Determine the (x, y) coordinate at the center of the cell enclosing the given text.  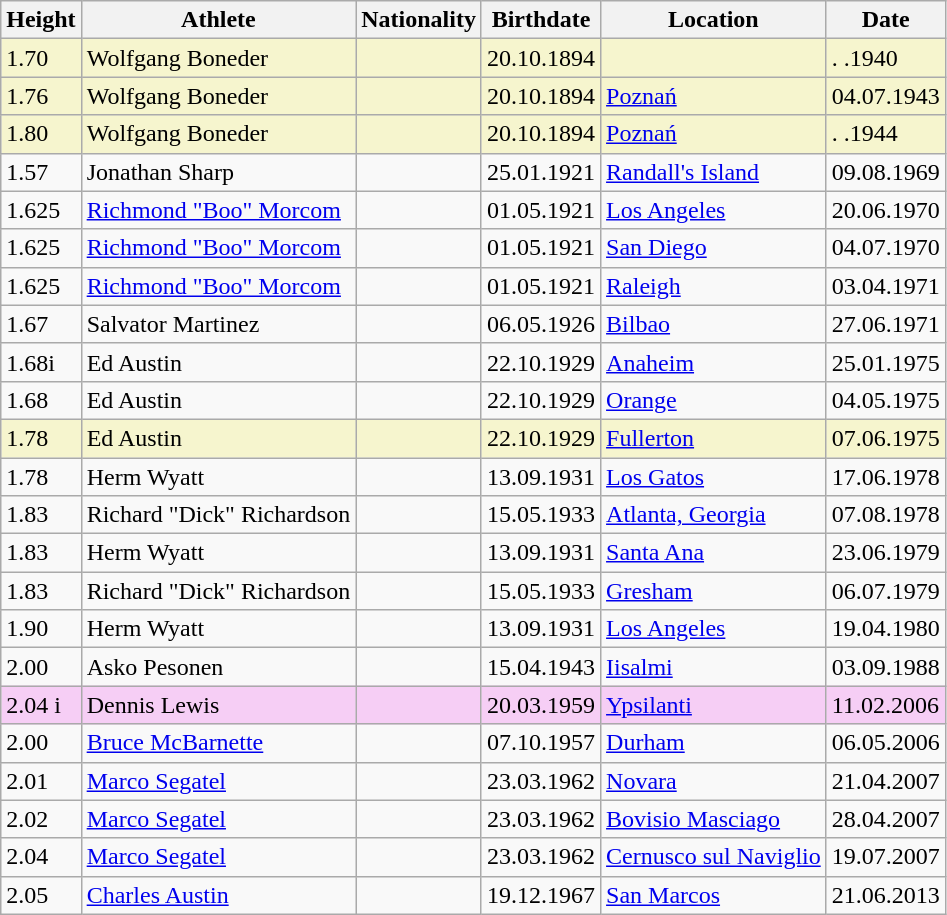
25.01.1921 (540, 172)
04.07.1970 (886, 248)
Atlanta, Georgia (714, 515)
Salvator Martinez (218, 324)
San Diego (714, 248)
1.67 (41, 324)
27.06.1971 (886, 324)
Randall's Island (714, 172)
03.09.1988 (886, 667)
1.76 (41, 96)
06.07.1979 (886, 591)
2.02 (41, 819)
1.68i (41, 362)
20.06.1970 (886, 210)
Anaheim (714, 362)
15.04.1943 (540, 667)
19.07.2007 (886, 857)
20.03.1959 (540, 705)
21.06.2013 (886, 895)
28.04.2007 (886, 819)
1.70 (41, 58)
Ypsilanti (714, 705)
19.04.1980 (886, 629)
Bovisio Masciago (714, 819)
07.06.1975 (886, 438)
. .1940 (886, 58)
Asko Pesonen (218, 667)
23.06.1979 (886, 553)
Location (714, 20)
1.90 (41, 629)
Los Gatos (714, 477)
25.01.1975 (886, 362)
04.05.1975 (886, 400)
06.05.1926 (540, 324)
06.05.2006 (886, 743)
1.80 (41, 134)
Bruce McBarnette (218, 743)
17.06.1978 (886, 477)
11.02.2006 (886, 705)
Gresham (714, 591)
Fullerton (714, 438)
03.04.1971 (886, 286)
04.07.1943 (886, 96)
Date (886, 20)
2.04 (41, 857)
Athlete (218, 20)
Cernusco sul Naviglio (714, 857)
San Marcos (714, 895)
Birthdate (540, 20)
09.08.1969 (886, 172)
Height (41, 20)
2.05 (41, 895)
. .1944 (886, 134)
1.57 (41, 172)
2.04 i (41, 705)
Charles Austin (218, 895)
19.12.1967 (540, 895)
Nationality (419, 20)
Bilbao (714, 324)
Iisalmi (714, 667)
07.08.1978 (886, 515)
Dennis Lewis (218, 705)
Jonathan Sharp (218, 172)
21.04.2007 (886, 781)
Novara (714, 781)
2.01 (41, 781)
Raleigh (714, 286)
Orange (714, 400)
07.10.1957 (540, 743)
Durham (714, 743)
Santa Ana (714, 553)
1.68 (41, 400)
